Locate the cell with the specified text and output its [x, y] center coordinate. 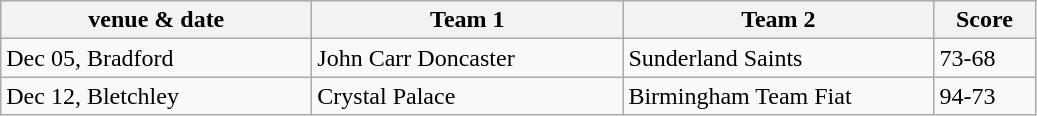
Dec 12, Bletchley [156, 96]
Sunderland Saints [778, 58]
Team 1 [468, 20]
Crystal Palace [468, 96]
venue & date [156, 20]
Birmingham Team Fiat [778, 96]
Team 2 [778, 20]
Dec 05, Bradford [156, 58]
73-68 [984, 58]
John Carr Doncaster [468, 58]
Score [984, 20]
94-73 [984, 96]
